From the cell containing the given text, extract its center point as (X, Y) coordinate. 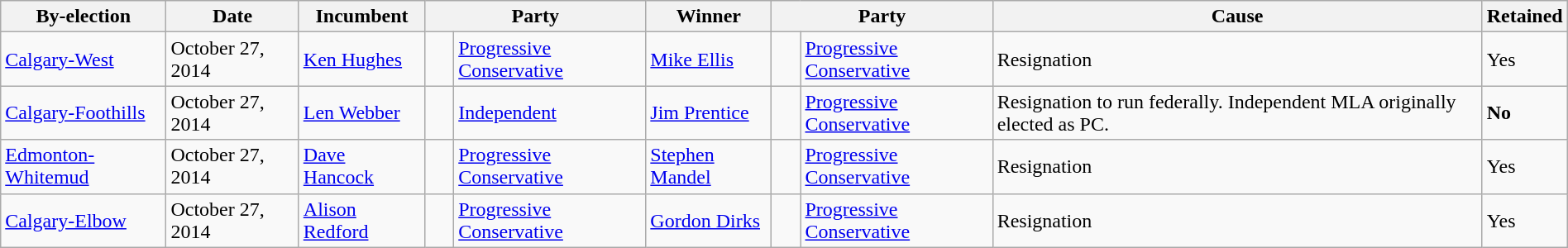
Calgary-West (84, 60)
Calgary-Foothills (84, 112)
Incumbent (361, 17)
No (1525, 112)
Independent (550, 112)
Len Webber (361, 112)
Dave Hancock (361, 167)
Date (232, 17)
Ken Hughes (361, 60)
Jim Prentice (709, 112)
Edmonton-Whitemud (84, 167)
Alison Redford (361, 220)
Retained (1525, 17)
Stephen Mandel (709, 167)
Resignation to run federally. Independent MLA originally elected as PC. (1237, 112)
Gordon Dirks (709, 220)
Mike Ellis (709, 60)
By-election (84, 17)
Calgary-Elbow (84, 220)
Cause (1237, 17)
Winner (709, 17)
